Identify which cell holds the provided text, then report its (x, y) central coordinate. 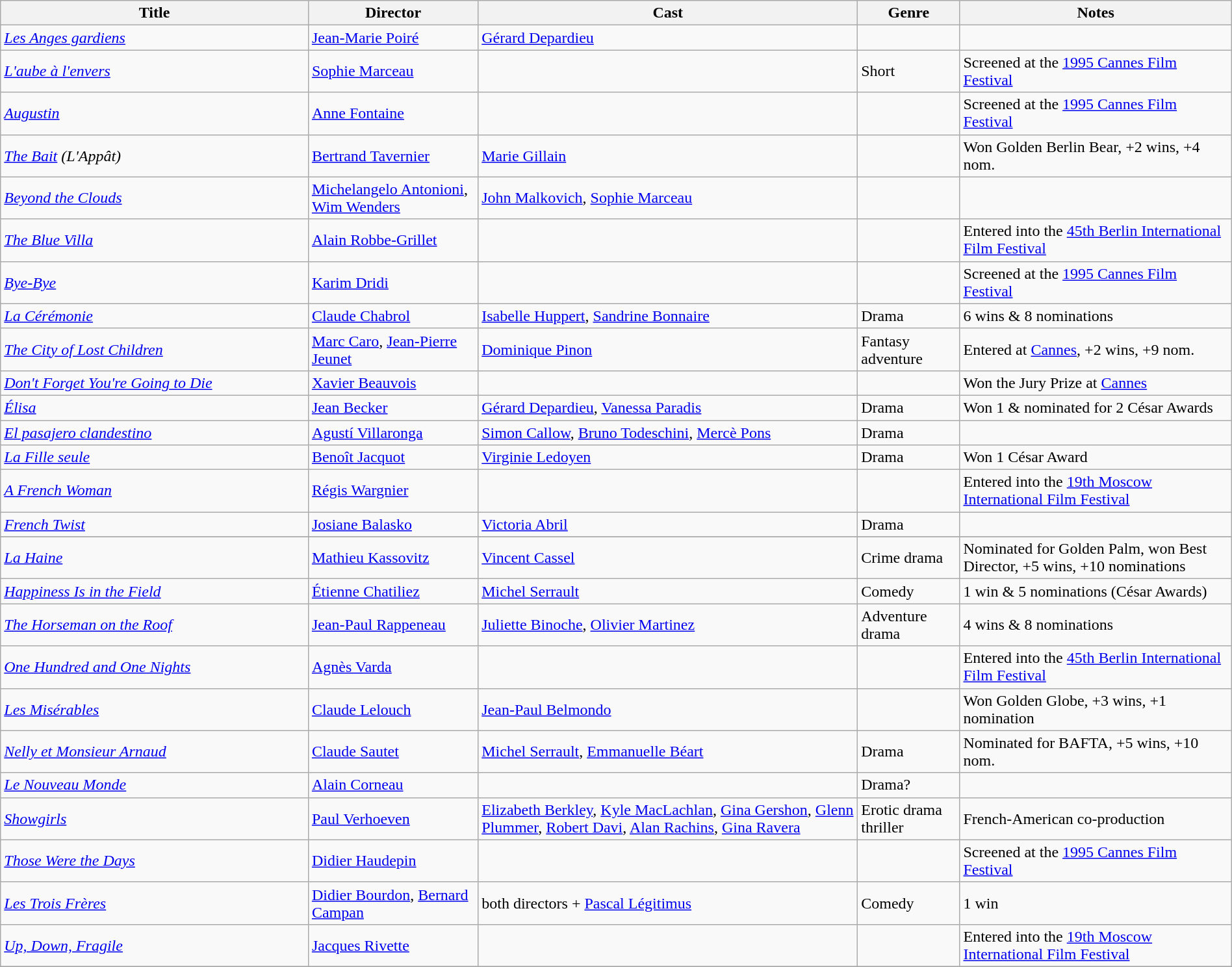
L'aube à l'envers (155, 71)
Fantasy adventure (908, 350)
Juliette Binoche, Olivier Martinez (668, 625)
Alain Corneau (392, 785)
Régis Wargnier (392, 491)
Crime drama (908, 558)
The Bait (L'Appât) (155, 156)
Showgirls (155, 819)
Director (392, 13)
Title (155, 13)
Claude Sautet (392, 751)
Xavier Beauvois (392, 383)
Didier Bourdon, Bernard Campan (392, 903)
Adventure drama (908, 625)
Marie Gillain (668, 156)
La Haine (155, 558)
Dominique Pinon (668, 350)
Agnès Varda (392, 667)
Mathieu Kassovitz (392, 558)
Jean Becker (392, 407)
La Cérémonie (155, 316)
French-American co-production (1096, 819)
The Blue Villa (155, 240)
1 win & 5 nominations (César Awards) (1096, 591)
Nominated for Golden Palm, won Best Director, +5 wins, +10 nominations (1096, 558)
Vincent Cassel (668, 558)
Short (908, 71)
La Fille seule (155, 458)
Gérard Depardieu, Vanessa Paradis (668, 407)
Les Trois Frères (155, 903)
Anne Fontaine (392, 113)
Jean-Marie Poiré (392, 38)
Victoria Abril (668, 524)
Elizabeth Berkley, Kyle MacLachlan, Gina Gershon, Glenn Plummer, Robert Davi, Alan Rachins, Gina Ravera (668, 819)
both directors + Pascal Légitimus (668, 903)
Isabelle Huppert, Sandrine Bonnaire (668, 316)
Josiane Balasko (392, 524)
Bertrand Tavernier (392, 156)
Les Anges gardiens (155, 38)
Genre (908, 13)
Won 1 César Award (1096, 458)
Erotic drama thriller (908, 819)
Karim Dridi (392, 282)
One Hundred and One Nights (155, 667)
Entered at Cannes, +2 wins, +9 nom. (1096, 350)
Drama? (908, 785)
Michelangelo Antonioni, Wim Wenders (392, 198)
John Malkovich, Sophie Marceau (668, 198)
Up, Down, Fragile (155, 945)
Won the Jury Prize at Cannes (1096, 383)
4 wins & 8 nominations (1096, 625)
Beyond the Clouds (155, 198)
French Twist (155, 524)
Étienne Chatiliez (392, 591)
Those Were the Days (155, 860)
Augustin (155, 113)
Won 1 & nominated for 2 César Awards (1096, 407)
Paul Verhoeven (392, 819)
Jacques Rivette (392, 945)
Les Misérables (155, 710)
Élisa (155, 407)
Nominated for BAFTA, +5 wins, +10 nom. (1096, 751)
6 wins & 8 nominations (1096, 316)
Jean-Paul Rappeneau (392, 625)
Cast (668, 13)
Bye-Bye (155, 282)
Claude Lelouch (392, 710)
Won Golden Berlin Bear, +2 wins, +4 nom. (1096, 156)
Notes (1096, 13)
Won Golden Globe, +3 wins, +1 nomination (1096, 710)
Claude Chabrol (392, 316)
The City of Lost Children (155, 350)
Alain Robbe-Grillet (392, 240)
Gérard Depardieu (668, 38)
Don't Forget You're Going to Die (155, 383)
Didier Haudepin (392, 860)
Michel Serrault (668, 591)
The Horseman on the Roof (155, 625)
Le Nouveau Monde (155, 785)
1 win (1096, 903)
El pasajero clandestino (155, 432)
A French Woman (155, 491)
Jean-Paul Belmondo (668, 710)
Virginie Ledoyen (668, 458)
Simon Callow, Bruno Todeschini, Mercè Pons (668, 432)
Agustí Villaronga (392, 432)
Marc Caro, Jean-Pierre Jeunet (392, 350)
Michel Serrault, Emmanuelle Béart (668, 751)
Sophie Marceau (392, 71)
Nelly et Monsieur Arnaud (155, 751)
Happiness Is in the Field (155, 591)
Benoît Jacquot (392, 458)
